Detect which cell encompasses the target text, then output its (X, Y) center coordinate. 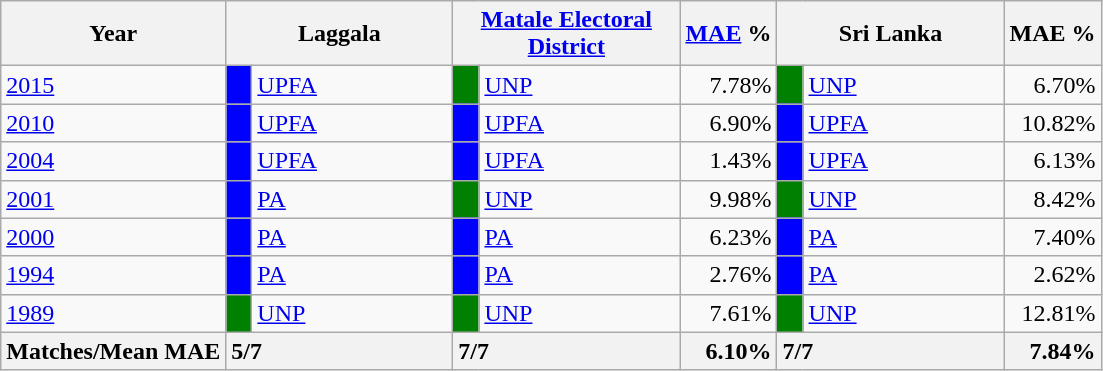
6.13% (1052, 161)
6.23% (728, 237)
6.10% (728, 351)
6.70% (1052, 85)
7.61% (728, 313)
Laggala (340, 34)
2015 (114, 85)
6.90% (728, 123)
9.98% (728, 199)
1.43% (728, 161)
8.42% (1052, 199)
2.62% (1052, 275)
Sri Lanka (890, 34)
7.40% (1052, 237)
2000 (114, 237)
7.78% (728, 85)
1994 (114, 275)
12.81% (1052, 313)
1989 (114, 313)
Year (114, 34)
Matale Electoral District (566, 34)
2.76% (728, 275)
2004 (114, 161)
2010 (114, 123)
2001 (114, 199)
5/7 (340, 351)
10.82% (1052, 123)
7.84% (1052, 351)
Matches/Mean MAE (114, 351)
